Return [x, y] of the center of cell containing provided text 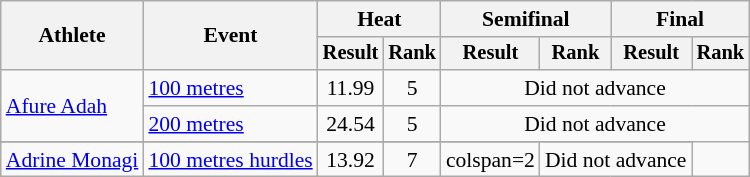
Heat [380, 19]
Semifinal [526, 19]
Event [230, 36]
Afure Adah [72, 106]
24.54 [351, 124]
Athlete [72, 36]
11.99 [351, 88]
200 metres [230, 124]
100 metres [230, 88]
Final [680, 19]
